Output the [X, Y] coordinate of the center of the cell containing the given text.  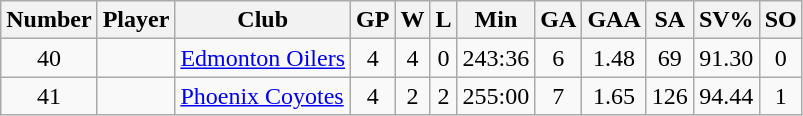
W [412, 20]
Min [496, 20]
1.48 [614, 58]
126 [670, 96]
GAA [614, 20]
94.44 [726, 96]
1.65 [614, 96]
GP [373, 20]
L [444, 20]
243:36 [496, 58]
255:00 [496, 96]
SV% [726, 20]
GA [558, 20]
SO [780, 20]
Player [136, 20]
1 [780, 96]
41 [49, 96]
91.30 [726, 58]
SA [670, 20]
Phoenix Coyotes [263, 96]
Club [263, 20]
40 [49, 58]
Edmonton Oilers [263, 58]
6 [558, 58]
7 [558, 96]
Number [49, 20]
69 [670, 58]
